Locate the cell with the specified text and output its [x, y] center coordinate. 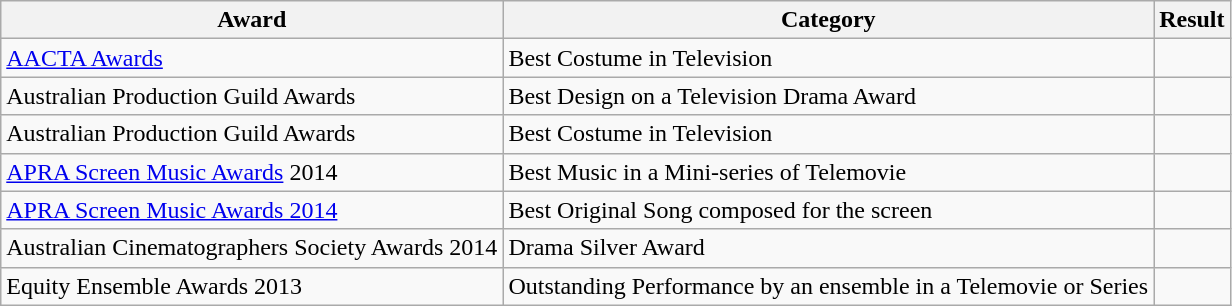
Result [1192, 20]
Category [828, 20]
Drama Silver Award [828, 248]
Australian Cinematographers Society Awards 2014 [252, 248]
Equity Ensemble Awards 2013 [252, 286]
Best Music in a Mini-series of Telemovie [828, 172]
Best Design on a Television Drama Award [828, 96]
Outstanding Performance by an ensemble in a Telemovie or Series [828, 286]
Best Original Song composed for the screen [828, 210]
Award [252, 20]
AACTA Awards [252, 58]
